Detect which cell encompasses the target text, then output its [x, y] center coordinate. 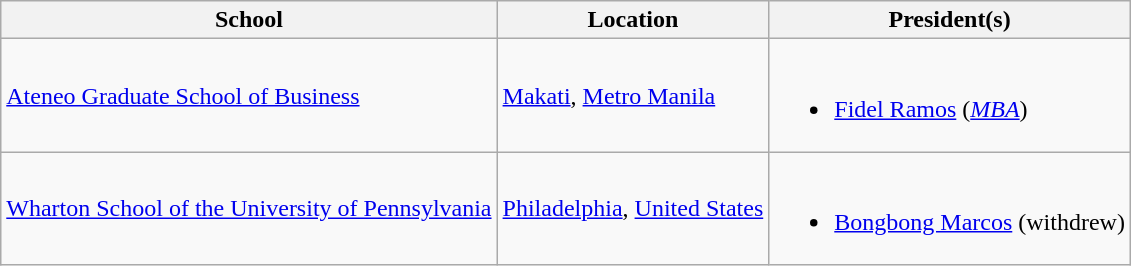
Location [633, 20]
School [249, 20]
Bongbong Marcos (withdrew) [950, 208]
President(s) [950, 20]
Wharton School of the University of Pennsylvania [249, 208]
Makati, Metro Manila [633, 96]
Fidel Ramos (MBA) [950, 96]
Philadelphia, United States [633, 208]
Ateneo Graduate School of Business [249, 96]
